Extract the (X, Y) coordinate from the center of the cell holding the provided text.  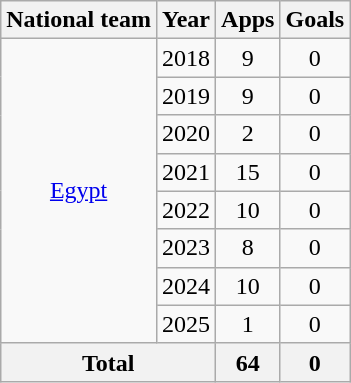
2024 (186, 286)
Goals (315, 20)
64 (248, 362)
Year (186, 20)
National team (79, 20)
15 (248, 172)
2018 (186, 58)
2021 (186, 172)
2025 (186, 324)
2020 (186, 134)
Apps (248, 20)
2019 (186, 96)
2 (248, 134)
Egypt (79, 191)
Total (108, 362)
2022 (186, 210)
1 (248, 324)
2023 (186, 248)
8 (248, 248)
